Detect which cell encompasses the target text, then output its (x, y) center coordinate. 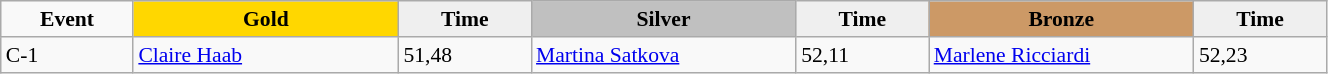
52,11 (862, 55)
Marlene Ricciardi (1062, 55)
Martina Satkova (664, 55)
51,48 (464, 55)
Gold (266, 19)
C-1 (68, 55)
52,23 (1260, 55)
Bronze (1062, 19)
Event (68, 19)
Claire Haab (266, 55)
Silver (664, 19)
